Capture the cell that displays the provided text and extract its (x, y) central coordinate. 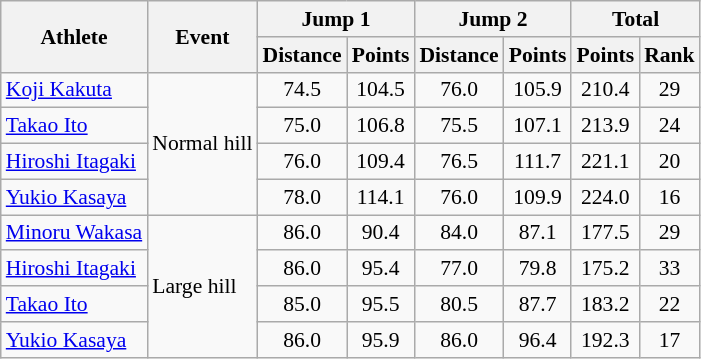
80.5 (458, 304)
106.8 (381, 126)
75.5 (458, 126)
90.4 (381, 233)
Koji Kakuta (74, 90)
85.0 (302, 304)
95.9 (381, 340)
74.5 (302, 90)
107.1 (538, 126)
95.4 (381, 269)
87.7 (538, 304)
79.8 (538, 269)
Minoru Wakasa (74, 233)
105.9 (538, 90)
Jump 1 (336, 19)
114.1 (381, 197)
Jump 2 (492, 19)
Normal hill (202, 143)
96.4 (538, 340)
109.4 (381, 162)
20 (670, 162)
Event (202, 36)
24 (670, 126)
213.9 (605, 126)
78.0 (302, 197)
210.4 (605, 90)
175.2 (605, 269)
95.5 (381, 304)
177.5 (605, 233)
183.2 (605, 304)
Rank (670, 55)
22 (670, 304)
224.0 (605, 197)
Large hill (202, 286)
104.5 (381, 90)
76.5 (458, 162)
221.1 (605, 162)
84.0 (458, 233)
Total (635, 19)
111.7 (538, 162)
16 (670, 197)
77.0 (458, 269)
Athlete (74, 36)
192.3 (605, 340)
75.0 (302, 126)
17 (670, 340)
109.9 (538, 197)
87.1 (538, 233)
33 (670, 269)
